Pinpoint the cell where the given text exists, returning its (X, Y) midpoint coordinate. 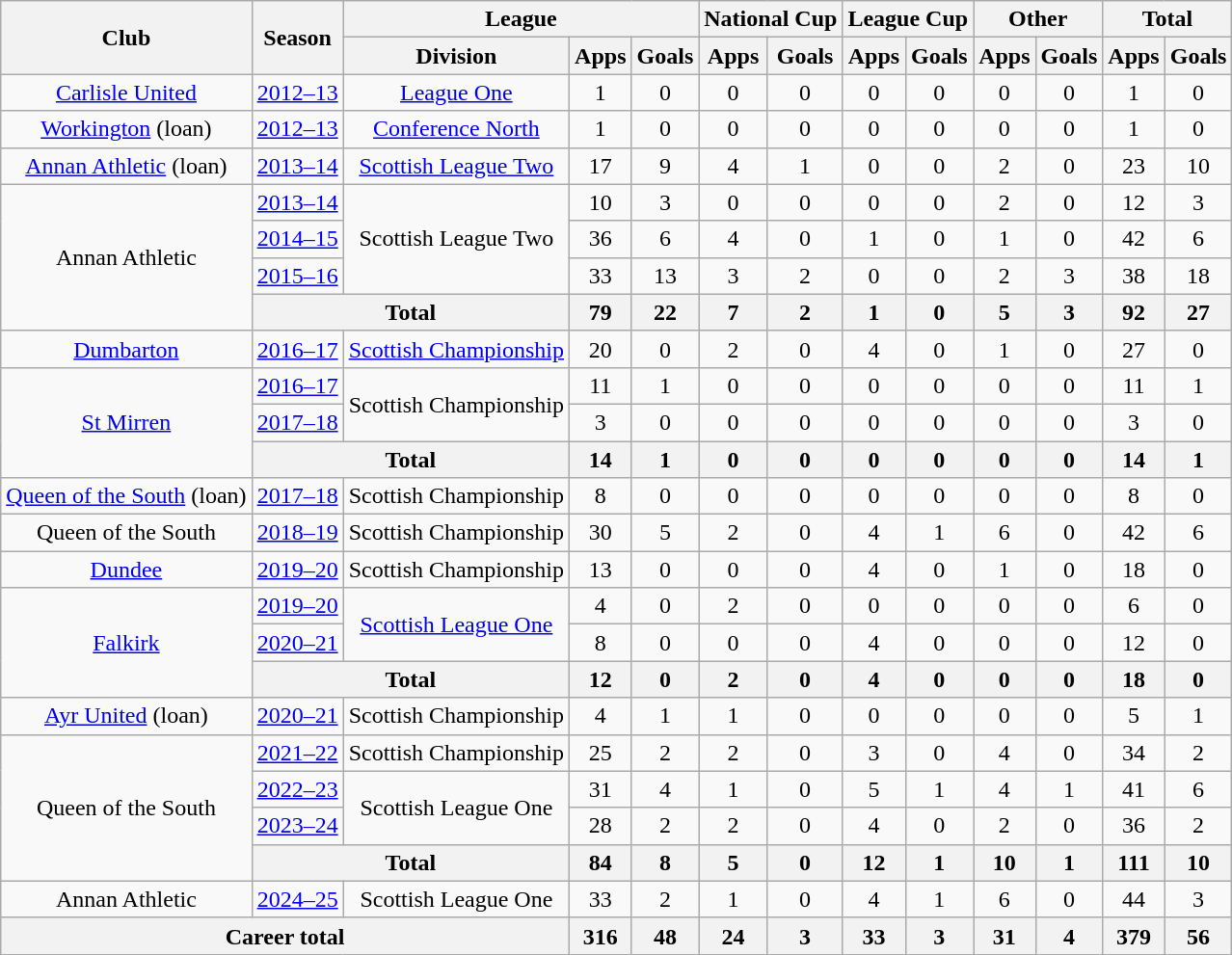
84 (601, 862)
41 (1134, 789)
St Mirren (126, 422)
Ayr United (loan) (126, 716)
Carlisle United (126, 93)
44 (1134, 899)
9 (665, 166)
Workington (loan) (126, 129)
24 (734, 936)
Club (126, 38)
National Cup (771, 19)
2024–25 (297, 899)
20 (601, 349)
Dumbarton (126, 349)
111 (1134, 862)
Season (297, 38)
Other (1038, 19)
22 (665, 312)
56 (1198, 936)
25 (601, 753)
2023–24 (297, 826)
2022–23 (297, 789)
Falkirk (126, 643)
7 (734, 312)
Annan Athletic (loan) (126, 166)
316 (601, 936)
379 (1134, 936)
34 (1134, 753)
2015–16 (297, 276)
League Cup (908, 19)
2014–15 (297, 239)
28 (601, 826)
23 (1134, 166)
Dundee (126, 570)
Career total (285, 936)
Conference North (456, 129)
2021–22 (297, 753)
2018–19 (297, 533)
17 (601, 166)
38 (1134, 276)
30 (601, 533)
Queen of the South (loan) (126, 496)
92 (1134, 312)
79 (601, 312)
League (521, 19)
48 (665, 936)
Division (456, 56)
League One (456, 93)
